Provide the (x, y) coordinate of the cell's center where the given text is located.  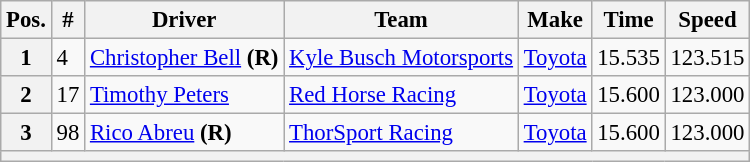
Time (628, 20)
123.515 (708, 58)
17 (68, 95)
# (68, 20)
4 (68, 58)
Red Horse Racing (402, 95)
Timothy Peters (184, 95)
3 (26, 133)
2 (26, 95)
Pos. (26, 20)
15.535 (628, 58)
Speed (708, 20)
Kyle Busch Motorsports (402, 58)
Make (555, 20)
Driver (184, 20)
1 (26, 58)
ThorSport Racing (402, 133)
Christopher Bell (R) (184, 58)
Team (402, 20)
Rico Abreu (R) (184, 133)
98 (68, 133)
